Pinpoint the cell where the given text exists, returning its (X, Y) midpoint coordinate. 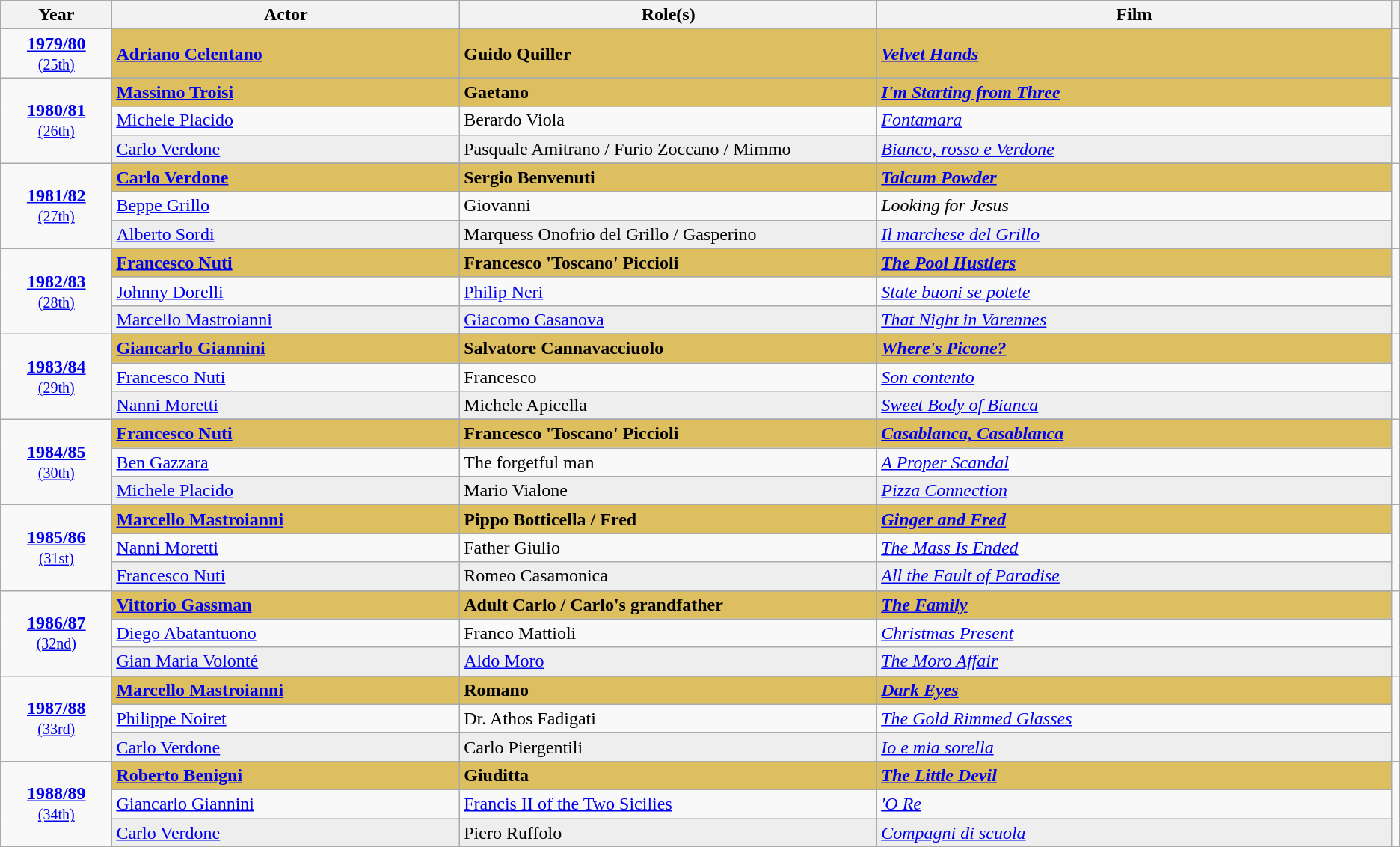
Velvet Hands (1134, 54)
Film (1134, 15)
'O Re (1134, 804)
Philip Neri (669, 291)
Role(s) (669, 15)
Looking for Jesus (1134, 206)
Piero Ruffolo (669, 833)
State buoni se potete (1134, 291)
1980/81(26th) (57, 120)
Franco Mattioli (669, 633)
1987/88(33rd) (57, 718)
The Pool Hustlers (1134, 263)
Christmas Present (1134, 633)
Romeo Casamonica (669, 576)
Compagni di scuola (1134, 833)
1983/84(29th) (57, 376)
Dr. Athos Fadigati (669, 718)
Where's Picone? (1134, 348)
Beppe Grillo (286, 206)
Actor (286, 15)
Casablanca, Casablanca (1134, 434)
The Mass Is Ended (1134, 548)
Giuditta (669, 775)
The Family (1134, 605)
Ben Gazzara (286, 462)
Gaetano (669, 92)
Sweet Body of Bianca (1134, 406)
A Proper Scandal (1134, 462)
Pizza Connection (1134, 491)
1979/80(25th) (57, 54)
Talcum Powder (1134, 177)
Io e mia sorella (1134, 747)
Mario Vialone (669, 491)
Aldo Moro (669, 661)
Pippo Botticella / Fred (669, 519)
Salvatore Cannavacciuolo (669, 348)
Massimo Troisi (286, 92)
All the Fault of Paradise (1134, 576)
Michele Apicella (669, 406)
1984/85(30th) (57, 462)
Fontamara (1134, 120)
Carlo Piergentili (669, 747)
Marquess Onofrio del Grillo / Gasperino (669, 234)
1985/86(31st) (57, 548)
The Moro Affair (1134, 661)
Johnny Dorelli (286, 291)
Francis II of the Two Sicilies (669, 804)
Alberto Sordi (286, 234)
Adult Carlo / Carlo's grandfather (669, 605)
Diego Abatantuono (286, 633)
1986/87(32nd) (57, 633)
I'm Starting from Three (1134, 92)
Berardo Viola (669, 120)
1981/82(27th) (57, 206)
Ginger and Fred (1134, 519)
Father Giulio (669, 548)
Dark Eyes (1134, 690)
Year (57, 15)
Giovanni (669, 206)
Vittorio Gassman (286, 605)
Romano (669, 690)
Sergio Benvenuti (669, 177)
The Little Devil (1134, 775)
The Gold Rimmed Glasses (1134, 718)
Philippe Noiret (286, 718)
1982/83(28th) (57, 291)
Guido Quiller (669, 54)
Giacomo Casanova (669, 319)
Son contento (1134, 376)
Bianco, rosso e Verdone (1134, 149)
1988/89(34th) (57, 804)
Gian Maria Volonté (286, 661)
Francesco (669, 376)
The forgetful man (669, 462)
Adriano Celentano (286, 54)
Pasquale Amitrano / Furio Zoccano / Mimmo (669, 149)
Roberto Benigni (286, 775)
Il marchese del Grillo (1134, 234)
That Night in Varennes (1134, 319)
